Return (x, y) of the center of cell containing provided text 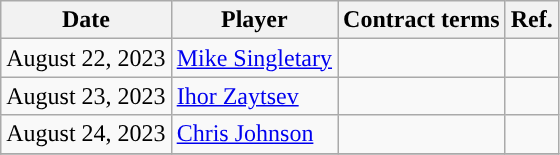
August 23, 2023 (86, 96)
Player (254, 20)
Ihor Zaytsev (254, 96)
August 24, 2023 (86, 134)
Ref. (532, 20)
Mike Singletary (254, 58)
August 22, 2023 (86, 58)
Date (86, 20)
Contract terms (422, 20)
Chris Johnson (254, 134)
